For the text-containing cell, return its midpoint in [X, Y] coordinate format. 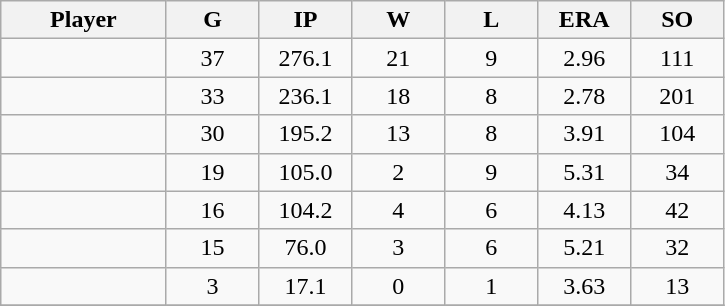
195.2 [306, 134]
4 [398, 210]
32 [678, 248]
2 [398, 172]
37 [212, 58]
Player [84, 20]
IP [306, 20]
236.1 [306, 96]
15 [212, 248]
W [398, 20]
201 [678, 96]
5.31 [584, 172]
105.0 [306, 172]
ERA [584, 20]
111 [678, 58]
104.2 [306, 210]
17.1 [306, 286]
276.1 [306, 58]
L [492, 20]
18 [398, 96]
42 [678, 210]
19 [212, 172]
3.63 [584, 286]
1 [492, 286]
34 [678, 172]
2.96 [584, 58]
4.13 [584, 210]
SO [678, 20]
3.91 [584, 134]
5.21 [584, 248]
30 [212, 134]
33 [212, 96]
G [212, 20]
0 [398, 286]
104 [678, 134]
2.78 [584, 96]
76.0 [306, 248]
21 [398, 58]
16 [212, 210]
